Pinpoint the cell where the given text exists, returning its [X, Y] midpoint coordinate. 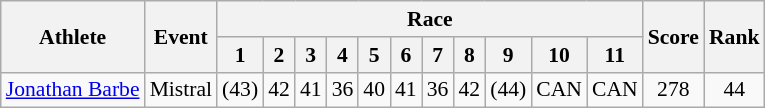
1 [240, 55]
9 [508, 55]
Mistral [181, 90]
5 [374, 55]
(43) [240, 90]
Jonathan Barbe [73, 90]
Score [674, 36]
11 [615, 55]
278 [674, 90]
7 [438, 55]
Athlete [73, 36]
40 [374, 90]
Race [430, 19]
44 [734, 90]
2 [279, 55]
Rank [734, 36]
(44) [508, 90]
3 [311, 55]
10 [559, 55]
8 [469, 55]
Event [181, 36]
6 [406, 55]
4 [343, 55]
